Return (x, y) of the center of cell containing provided text 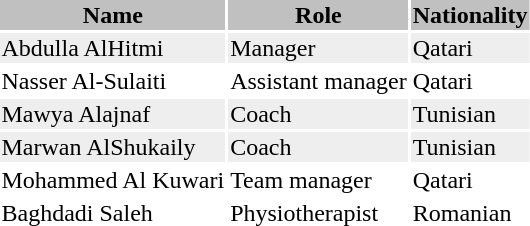
Mohammed Al Kuwari (113, 180)
Name (113, 15)
Manager (319, 48)
Marwan AlShukaily (113, 147)
Mawya Alajnaf (113, 114)
Team manager (319, 180)
Nasser Al-Sulaiti (113, 81)
Role (319, 15)
Abdulla AlHitmi (113, 48)
Nationality (470, 15)
Assistant manager (319, 81)
